Find where the given text appears and provide that cell's center as (x, y) coordinate. 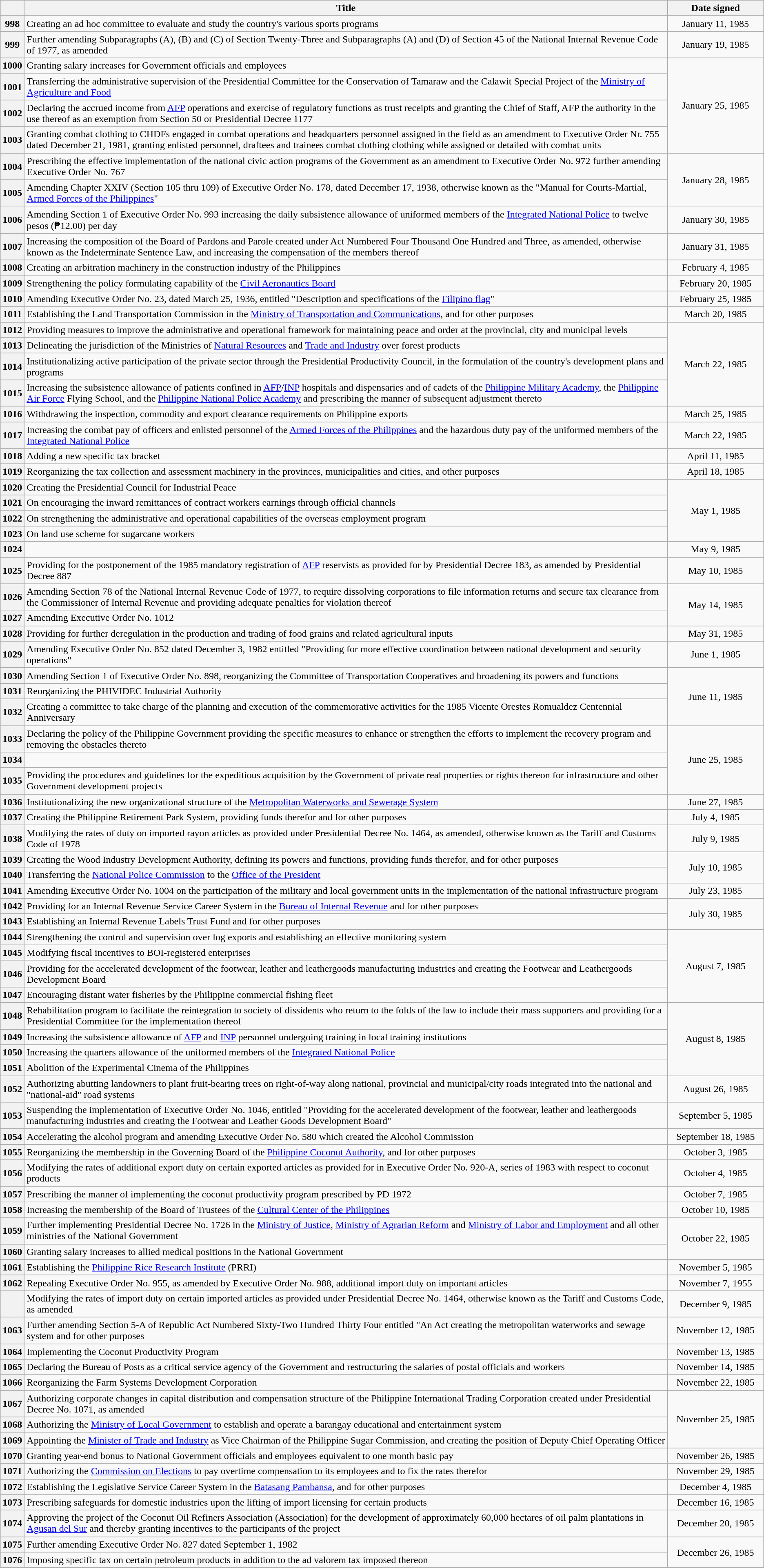
1007 (12, 247)
998 (12, 24)
1046 (12, 974)
December 4, 1985 (715, 1487)
October 10, 1985 (715, 1210)
Increasing the membership of the Board of Trustees of the Cultural Center of the Philippines (346, 1210)
Creating an ad hoc committee to evaluate and study the country's various sports programs (346, 24)
Date signed (715, 8)
Strengthening the control and supervision over log exports and establishing an effective monitoring system (346, 937)
Abolition of the Experimental Cinema of the Philippines (346, 1068)
Authorizing the Commission on Elections to pay overtime compensation to its employees and to fix the rates therefor (346, 1471)
May 14, 1985 (715, 605)
1011 (12, 314)
On strengthening the administrative and operational capabilities of the overseas employment program (346, 518)
1034 (12, 760)
November 26, 1985 (715, 1456)
September 5, 1985 (715, 1116)
Prescribing safeguards for domestic industries upon the lifting of import licensing for certain products (346, 1502)
1056 (12, 1173)
1057 (12, 1194)
October 3, 1985 (715, 1152)
Delineating the jurisdiction of the Ministries of Natural Resources and Trade and Industry over forest products (346, 345)
1037 (12, 817)
August 26, 1985 (715, 1089)
1076 (12, 1560)
October 4, 1985 (715, 1173)
Accelerating the alcohol program and amending Executive Order No. 580 which created the Alcohol Commission (346, 1137)
December 16, 1985 (715, 1502)
June 27, 1985 (715, 802)
May 9, 1985 (715, 549)
February 20, 1985 (715, 283)
On encouraging the inward remittances of contract workers earnings through official channels (346, 503)
Creating an arbitration machinery in the construction industry of the Philippines (346, 268)
February 25, 1985 (715, 299)
Transferring the National Police Commission to the Office of the President (346, 875)
December 20, 1985 (715, 1523)
1065 (12, 1367)
Granting salary increases for Government officials and employees (346, 66)
1031 (12, 691)
1015 (12, 393)
1039 (12, 860)
July 9, 1985 (715, 838)
1024 (12, 549)
1020 (12, 487)
Implementing the Coconut Productivity Program (346, 1351)
1004 (12, 167)
May 1, 1985 (715, 511)
Adding a new specific tax bracket (346, 456)
Withdrawing the inspection, commodity and export clearance requirements on Philippine exports (346, 414)
Increasing the quarters allowance of the uniformed members of the Integrated National Police (346, 1053)
1044 (12, 937)
1018 (12, 456)
January 31, 1985 (715, 247)
1066 (12, 1383)
1008 (12, 268)
Establishing the Legislative Service Career System in the Batasang Pambansa, and for other purposes (346, 1487)
1058 (12, 1210)
June 25, 1985 (715, 760)
999 (12, 45)
1038 (12, 838)
Title (346, 8)
March 20, 1985 (715, 314)
July 30, 1985 (715, 914)
1073 (12, 1502)
Amending Executive Order No. 23, dated March 25, 1936, entitled "Description and specifications of the Filipino flag" (346, 299)
1000 (12, 66)
1030 (12, 675)
Granting year-end bonus to National Government officials and employees equivalent to one month basic pay (346, 1456)
July 4, 1985 (715, 817)
1012 (12, 330)
November 13, 1985 (715, 1351)
1006 (12, 220)
February 4, 1985 (715, 268)
January 25, 1985 (715, 105)
1001 (12, 87)
April 11, 1985 (715, 456)
1043 (12, 922)
Establishing the Philippine Rice Research Institute (PRRI) (346, 1267)
October 7, 1985 (715, 1194)
1042 (12, 906)
1053 (12, 1116)
1003 (12, 140)
1041 (12, 891)
Establishing an Internal Revenue Labels Trust Fund and for other purposes (346, 922)
November 5, 1985 (715, 1267)
Establishing the Land Transportation Commission in the Ministry of Transportation and Communications, and for other purposes (346, 314)
1032 (12, 712)
1069 (12, 1440)
1028 (12, 633)
November 25, 1985 (715, 1419)
1014 (12, 366)
December 9, 1985 (715, 1304)
July 10, 1985 (715, 867)
July 23, 1985 (715, 891)
1013 (12, 345)
1075 (12, 1544)
December 26, 1985 (715, 1552)
1005 (12, 193)
June 1, 1985 (715, 655)
1010 (12, 299)
Strengthening the policy formulating capability of the Civil Aeronautics Board (346, 283)
Providing for an Internal Revenue Service Career System in the Bureau of Internal Revenue and for other purposes (346, 906)
Prescribing the manner of implementing the coconut productivity program prescribed by PD 1972 (346, 1194)
Amending Executive Order No. 1012 (346, 618)
1040 (12, 875)
Creating the Presidential Council for Industrial Peace (346, 487)
1009 (12, 283)
June 11, 1985 (715, 696)
1071 (12, 1471)
January 28, 1985 (715, 180)
1050 (12, 1053)
1016 (12, 414)
Reorganizing the PHIVIDEC Industrial Authority (346, 691)
1067 (12, 1404)
Imposing specific tax on certain petroleum products in addition to the ad valorem tax imposed thereon (346, 1560)
1062 (12, 1283)
May 10, 1985 (715, 571)
Modifying fiscal incentives to BOI-registered enterprises (346, 953)
Further amending Executive Order No. 827 dated September 1, 1982 (346, 1544)
Declaring the Bureau of Posts as a critical service agency of the Government and restructuring the salaries of postal officials and workers (346, 1367)
Reorganizing the membership in the Governing Board of the Philippine Coconut Authority, and for other purposes (346, 1152)
August 8, 1985 (715, 1039)
March 25, 1985 (715, 414)
1048 (12, 1015)
1051 (12, 1068)
1072 (12, 1487)
1029 (12, 655)
Repealing Executive Order No. 955, as amended by Executive Order No. 988, additional import duty on important articles (346, 1283)
January 30, 1985 (715, 220)
1026 (12, 597)
1047 (12, 995)
1019 (12, 472)
November 22, 1985 (715, 1383)
Granting salary increases to allied medical positions in the National Government (346, 1252)
1023 (12, 534)
Creating the Wood Industry Development Authority, defining its powers and functions, providing funds therefor, and for other purposes (346, 860)
1064 (12, 1351)
1017 (12, 435)
1035 (12, 781)
1033 (12, 739)
Providing for further deregulation in the production and trading of food grains and related agricultural inputs (346, 633)
Amending Section 1 of Executive Order No. 898, reorganizing the Committee of Transportation Cooperatives and broadening its powers and functions (346, 675)
November 7, 1955 (715, 1283)
1002 (12, 113)
1052 (12, 1089)
1070 (12, 1456)
1045 (12, 953)
1036 (12, 802)
May 31, 1985 (715, 633)
April 18, 1985 (715, 472)
November 12, 1985 (715, 1330)
1049 (12, 1037)
1022 (12, 518)
Encouraging distant water fisheries by the Philippine commercial fishing fleet (346, 995)
Authorizing the Ministry of Local Government to establish and operate a barangay educational and entertainment system (346, 1425)
1059 (12, 1231)
1054 (12, 1137)
November 14, 1985 (715, 1367)
January 19, 1985 (715, 45)
October 22, 1985 (715, 1238)
August 7, 1985 (715, 966)
1055 (12, 1152)
September 18, 1985 (715, 1137)
1063 (12, 1330)
Reorganizing the tax collection and assessment machinery in the provinces, municipalities and cities, and other purposes (346, 472)
1068 (12, 1425)
On land use scheme for sugarcane workers (346, 534)
November 29, 1985 (715, 1471)
Creating the Philippine Retirement Park System, providing funds therefor and for other purposes (346, 817)
Increasing the subsistence allowance of AFP and INP personnel undergoing training in local training institutions (346, 1037)
Institutionalizing the new organizational structure of the Metropolitan Waterworks and Sewerage System (346, 802)
January 11, 1985 (715, 24)
1060 (12, 1252)
1027 (12, 618)
Reorganizing the Farm Systems Development Corporation (346, 1383)
1074 (12, 1523)
1021 (12, 503)
1025 (12, 571)
1061 (12, 1267)
